Detect which cell encompasses the target text, then output its (x, y) center coordinate. 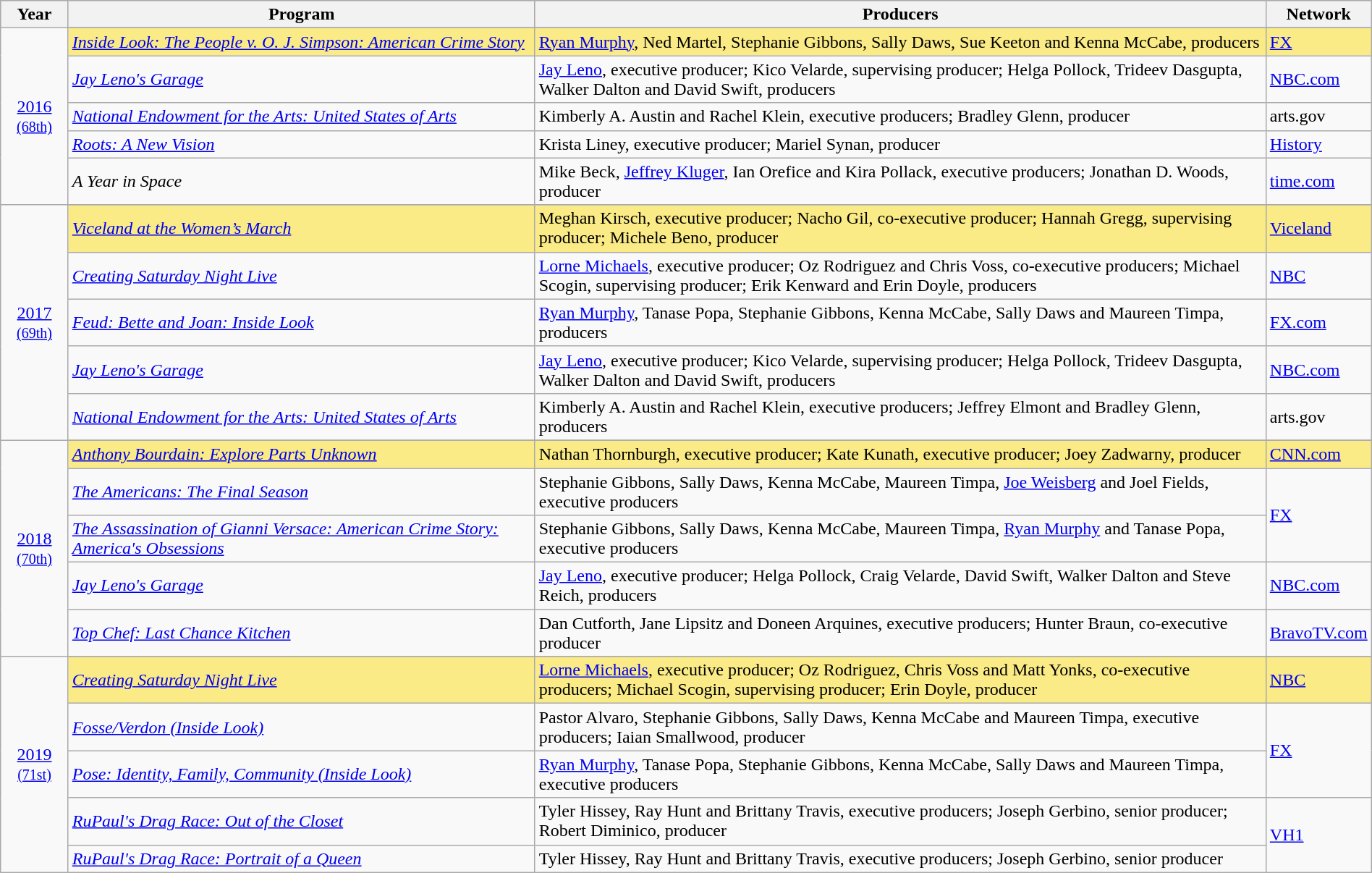
Ryan Murphy, Tanase Popa, Stephanie Gibbons, Kenna McCabe, Sally Daws and Maureen Timpa, executive producers (900, 775)
FX.com (1318, 323)
2019(71st) (35, 764)
The Americans: The Final Season (301, 491)
Viceland (1318, 229)
2018(70th) (35, 548)
Tyler Hissey, Ray Hunt and Brittany Travis, executive producers; Joseph Gerbino, senior producer; Robert Diminico, producer (900, 821)
Tyler Hissey, Ray Hunt and Brittany Travis, executive producers; Joseph Gerbino, senior producer (900, 859)
Jay Leno, executive producer; Helga Pollock, Craig Velarde, David Swift, Walker Dalton and Steve Reich, producers (900, 586)
History (1318, 144)
Dan Cutforth, Jane Lipsitz and Doneen Arquines, executive producers; Hunter Braun, co-executive producer (900, 633)
Inside Look: The People v. O. J. Simpson: American Crime Story (301, 42)
2017(69th) (35, 323)
Fosse/Verdon (Inside Look) (301, 727)
Krista Liney, executive producer; Mariel Synan, producer (900, 144)
time.com (1318, 181)
Producers (900, 14)
Pose: Identity, Family, Community (Inside Look) (301, 775)
Kimberly A. Austin and Rachel Klein, executive producers; Jeffrey Elmont and Bradley Glenn, producers (900, 417)
Year (35, 14)
Pastor Alvaro, Stephanie Gibbons, Sally Daws, Kenna McCabe and Maureen Timpa, executive producers; Iaian Smallwood, producer (900, 727)
A Year in Space (301, 181)
BravoTV.com (1318, 633)
Ryan Murphy, Ned Martel, Stephanie Gibbons, Sally Daws, Sue Keeton and Kenna McCabe, producers (900, 42)
Nathan Thornburgh, executive producer; Kate Kunath, executive producer; Joey Zadwarny, producer (900, 454)
Stephanie Gibbons, Sally Daws, Kenna McCabe, Maureen Timpa, Ryan Murphy and Tanase Popa, executive producers (900, 539)
Feud: Bette and Joan: Inside Look (301, 323)
Kimberly A. Austin and Rachel Klein, executive producers; Bradley Glenn, producer (900, 117)
Ryan Murphy, Tanase Popa, Stephanie Gibbons, Kenna McCabe, Sally Daws and Maureen Timpa, producers (900, 323)
Stephanie Gibbons, Sally Daws, Kenna McCabe, Maureen Timpa, Joe Weisberg and Joel Fields, executive producers (900, 491)
CNN.com (1318, 454)
RuPaul's Drag Race: Portrait of a Queen (301, 859)
Network (1318, 14)
Mike Beck, Jeffrey Kluger, Ian Orefice and Kira Pollack, executive producers; Jonathan D. Woods, producer (900, 181)
The Assassination of Gianni Versace: American Crime Story: America's Obsessions (301, 539)
Meghan Kirsch, executive producer; Nacho Gil, co-executive producer; Hannah Gregg, supervising producer; Michele Beno, producer (900, 229)
Program (301, 14)
Viceland at the Women’s March (301, 229)
Anthony Bourdain: Explore Parts Unknown (301, 454)
2016(68th) (35, 117)
RuPaul's Drag Race: Out of the Closet (301, 821)
VH1 (1318, 835)
Top Chef: Last Chance Kitchen (301, 633)
Roots: A New Vision (301, 144)
